Provide the (X, Y) coordinate of the cell's center where the given text is located.  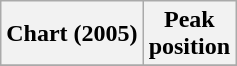
Peakposition (189, 34)
Chart (2005) (72, 34)
